Scan for the cell matching the given text and deliver its [X, Y] coordinate at center. 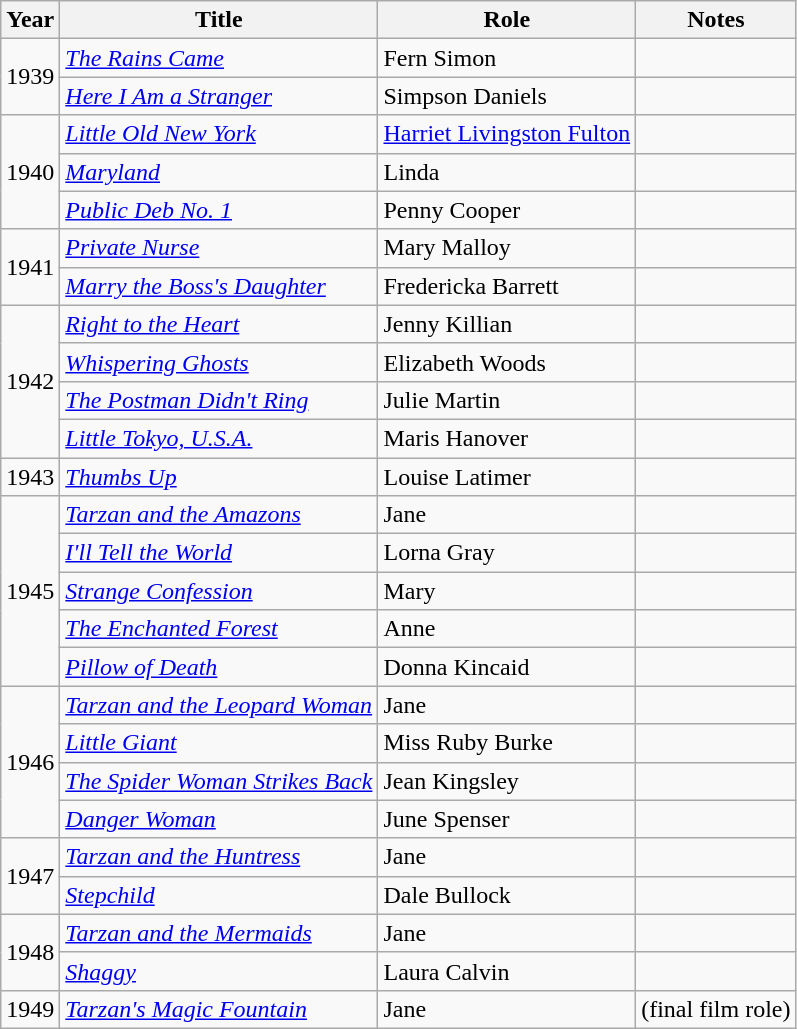
Little Giant [219, 743]
The Postman Didn't Ring [219, 400]
The Rains Came [219, 58]
I'll Tell the World [219, 553]
Maryland [219, 172]
Notes [716, 20]
1945 [30, 591]
Role [507, 20]
Danger Woman [219, 819]
Right to the Heart [219, 324]
Little Old New York [219, 134]
Tarzan and the Leopard Woman [219, 705]
Donna Kincaid [507, 667]
Private Nurse [219, 248]
1941 [30, 267]
Harriet Livingston Fulton [507, 134]
Marry the Boss's Daughter [219, 286]
Jenny Killian [507, 324]
1949 [30, 1009]
Pillow of Death [219, 667]
1948 [30, 952]
Tarzan's Magic Fountain [219, 1009]
Title [219, 20]
1942 [30, 381]
Linda [507, 172]
Louise Latimer [507, 477]
Tarzan and the Amazons [219, 515]
1943 [30, 477]
Simpson Daniels [507, 96]
Whispering Ghosts [219, 362]
Lorna Gray [507, 553]
Little Tokyo, U.S.A. [219, 438]
Jean Kingsley [507, 781]
Year [30, 20]
1946 [30, 762]
Stepchild [219, 895]
Penny Cooper [507, 210]
Anne [507, 629]
The Enchanted Forest [219, 629]
Mary Malloy [507, 248]
Dale Bullock [507, 895]
Public Deb No. 1 [219, 210]
Julie Martin [507, 400]
Strange Confession [219, 591]
(final film role) [716, 1009]
Tarzan and the Mermaids [219, 933]
1940 [30, 172]
1939 [30, 77]
Here I Am a Stranger [219, 96]
Tarzan and the Huntress [219, 857]
Miss Ruby Burke [507, 743]
Fern Simon [507, 58]
Laura Calvin [507, 971]
Maris Hanover [507, 438]
1947 [30, 876]
Mary [507, 591]
Shaggy [219, 971]
Elizabeth Woods [507, 362]
Fredericka Barrett [507, 286]
The Spider Woman Strikes Back [219, 781]
June Spenser [507, 819]
Thumbs Up [219, 477]
